Output the (X, Y) coordinate of the center of the cell containing the given text.  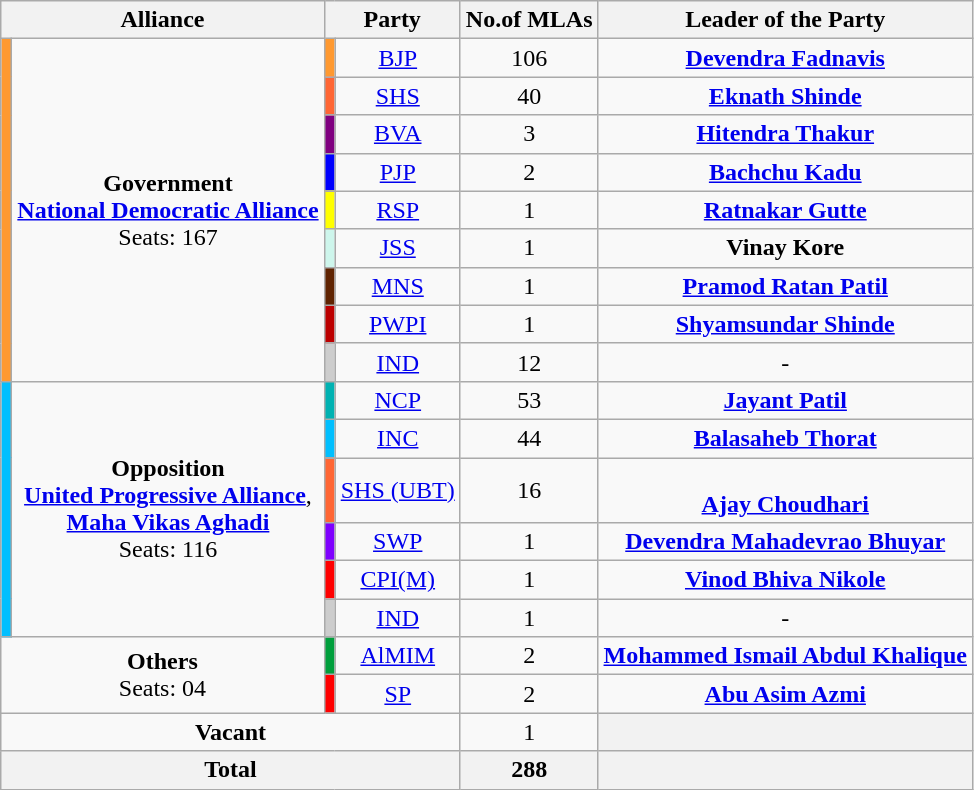
BVA (398, 134)
Ratnakar Gutte (785, 210)
Vinay Kore (785, 248)
PJP (398, 172)
Abu Asim Azmi (785, 694)
3 (529, 134)
Mohammed Ismail Abdul Khalique (785, 656)
Bachchu Kadu (785, 172)
No.of MLAs (529, 20)
INC (398, 438)
RSP (398, 210)
Balasaheb Thorat (785, 438)
Vacant (231, 732)
40 (529, 96)
Devendra Mahadevrao Bhuyar (785, 542)
Vinod Bhiva Nikole (785, 580)
44 (529, 438)
106 (529, 58)
PWPI (398, 324)
MNS (398, 286)
Alliance (162, 20)
Party (392, 20)
CPI(M) (398, 580)
288 (529, 770)
OthersSeats: 04 (162, 675)
GovernmentNational Democratic AllianceSeats: 167 (168, 210)
Ajay Choudhari (785, 490)
53 (529, 400)
Eknath Shinde (785, 96)
OppositionUnited Progressive Alliance,Maha Vikas Aghadi Seats: 116 (168, 508)
NCP (398, 400)
Pramod Ratan Patil (785, 286)
Total (231, 770)
Jayant Patil (785, 400)
Devendra Fadnavis (785, 58)
SWP (398, 542)
SHS (398, 96)
12 (529, 362)
SP (398, 694)
Hitendra Thakur (785, 134)
Shyamsundar Shinde (785, 324)
SHS (UBT) (398, 490)
JSS (398, 248)
Leader of the Party (785, 20)
BJP (398, 58)
AlMIM (398, 656)
16 (529, 490)
